Locate the cell with the specified text and output its [x, y] center coordinate. 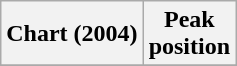
Peakposition [189, 34]
Chart (2004) [72, 34]
